Return the [X, Y] coordinate for the center point of the cell that contains the specified text.  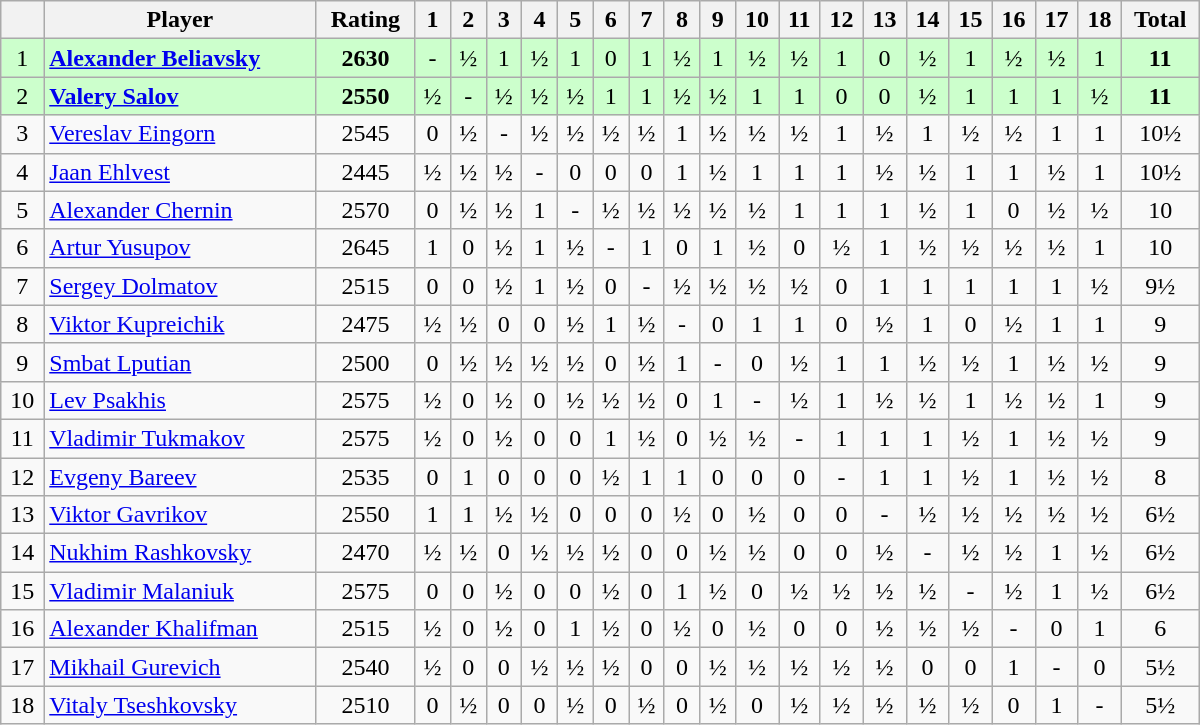
Total [1160, 20]
9½ [1160, 286]
Vladimir Tukmakov [180, 438]
2510 [366, 705]
Lev Psakhis [180, 400]
Alexander Khalifman [180, 629]
Nukhim Rashkovsky [180, 553]
Vereslav Eingorn [180, 134]
Jaan Ehlvest [180, 172]
2630 [366, 58]
Vladimir Malaniuk [180, 591]
Alexander Chernin [180, 210]
Valery Salov [180, 96]
Smbat Lputian [180, 362]
2540 [366, 667]
2645 [366, 248]
2535 [366, 477]
Viktor Kupreichik [180, 324]
Sergey Dolmatov [180, 286]
Viktor Gavrikov [180, 515]
2570 [366, 210]
Alexander Beliavsky [180, 58]
Evgeny Bareev [180, 477]
Mikhail Gurevich [180, 667]
2445 [366, 172]
Vitaly Tseshkovsky [180, 705]
2500 [366, 362]
2470 [366, 553]
2545 [366, 134]
Artur Yusupov [180, 248]
Rating [366, 20]
Player [180, 20]
2475 [366, 324]
